From the cell containing the given text, extract its center point as (x, y) coordinate. 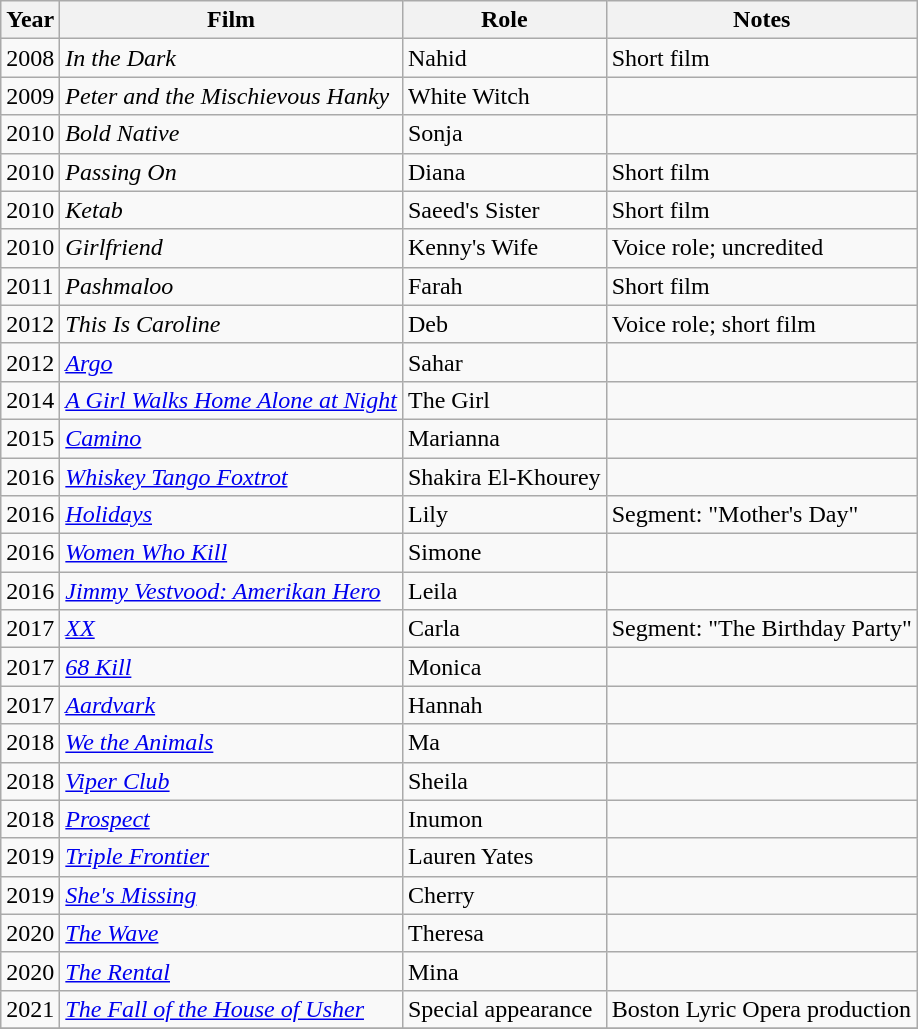
Shakira El-Khourey (504, 477)
Segment: "The Birthday Party" (762, 629)
Cherry (504, 895)
Sheila (504, 781)
White Witch (504, 96)
Segment: "Mother's Day" (762, 515)
XX (232, 629)
Triple Frontier (232, 857)
Prospect (232, 819)
2008 (30, 58)
Voice role; short film (762, 324)
Film (232, 20)
Voice role; uncredited (762, 248)
Jimmy Vestvood: Amerikan Hero (232, 591)
Holidays (232, 515)
Girlfriend (232, 248)
Lily (504, 515)
Leila (504, 591)
The Fall of the House of Usher (232, 1009)
Monica (504, 667)
Lauren Yates (504, 857)
The Girl (504, 400)
She's Missing (232, 895)
Passing On (232, 172)
Notes (762, 20)
2015 (30, 438)
Women Who Kill (232, 553)
A Girl Walks Home Alone at Night (232, 400)
Sahar (504, 362)
The Wave (232, 933)
Aardvark (232, 705)
Special appearance (504, 1009)
Argo (232, 362)
This Is Caroline (232, 324)
Deb (504, 324)
Ma (504, 743)
Inumon (504, 819)
Carla (504, 629)
2014 (30, 400)
Nahid (504, 58)
2021 (30, 1009)
Camino (232, 438)
Boston Lyric Opera production (762, 1009)
Mina (504, 971)
Whiskey Tango Foxtrot (232, 477)
68 Kill (232, 667)
Sonja (504, 134)
Simone (504, 553)
Ketab (232, 210)
Diana (504, 172)
Viper Club (232, 781)
Kenny's Wife (504, 248)
Peter and the Mischievous Hanky (232, 96)
Pashmaloo (232, 286)
The Rental (232, 971)
Bold Native (232, 134)
In the Dark (232, 58)
Farah (504, 286)
2011 (30, 286)
Marianna (504, 438)
Saeed's Sister (504, 210)
Hannah (504, 705)
2009 (30, 96)
Role (504, 20)
Theresa (504, 933)
Year (30, 20)
We the Animals (232, 743)
